For the text-containing cell, return its midpoint in (X, Y) coordinate format. 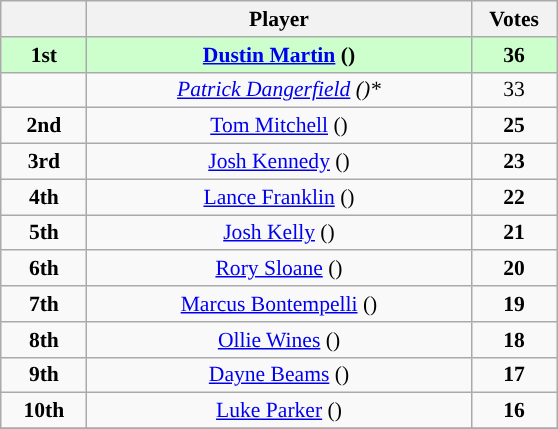
Dustin Martin () (278, 55)
Player (278, 19)
20 (514, 269)
16 (514, 411)
17 (514, 375)
Votes (514, 19)
25 (514, 126)
9th (44, 375)
19 (514, 304)
4th (44, 197)
36 (514, 55)
21 (514, 233)
22 (514, 197)
3rd (44, 162)
6th (44, 269)
23 (514, 162)
Dayne Beams () (278, 375)
Josh Kennedy () (278, 162)
18 (514, 340)
Ollie Wines () (278, 340)
Tom Mitchell () (278, 126)
Josh Kelly () (278, 233)
7th (44, 304)
8th (44, 340)
Rory Sloane () (278, 269)
33 (514, 90)
2nd (44, 126)
Luke Parker () (278, 411)
10th (44, 411)
Marcus Bontempelli () (278, 304)
Lance Franklin () (278, 197)
1st (44, 55)
Patrick Dangerfield ()* (278, 90)
5th (44, 233)
